Locate the cell with the specified text and output its [X, Y] center coordinate. 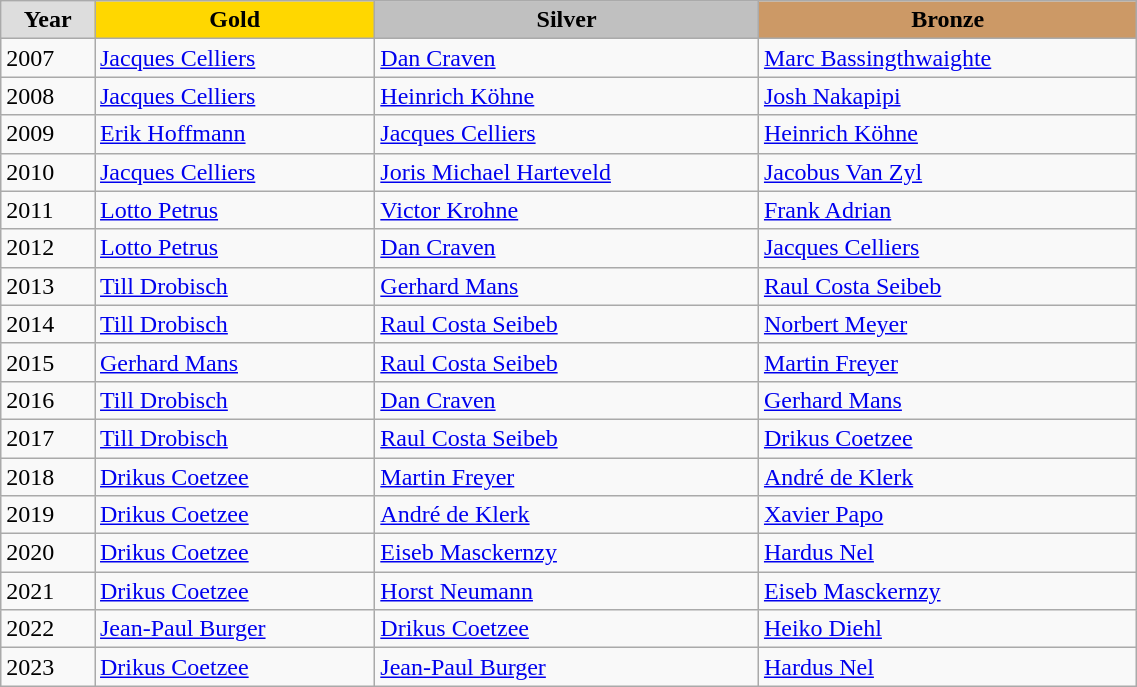
Victor Krohne [567, 210]
2020 [48, 553]
2019 [48, 515]
2022 [48, 629]
Josh Nakapipi [947, 96]
2014 [48, 324]
2018 [48, 477]
Norbert Meyer [947, 324]
2021 [48, 591]
Heiko Diehl [947, 629]
Horst Neumann [567, 591]
Frank Adrian [947, 210]
2011 [48, 210]
2023 [48, 667]
Marc Bassingthwaighte [947, 58]
2015 [48, 362]
2008 [48, 96]
Xavier Papo [947, 515]
Bronze [947, 20]
Silver [567, 20]
2016 [48, 400]
2017 [48, 438]
Year [48, 20]
2013 [48, 286]
2009 [48, 134]
2007 [48, 58]
2012 [48, 248]
2010 [48, 172]
Erik Hoffmann [234, 134]
Joris Michael Harteveld [567, 172]
Gold [234, 20]
Jacobus Van Zyl [947, 172]
